From the cell containing the given text, extract its center point as [x, y] coordinate. 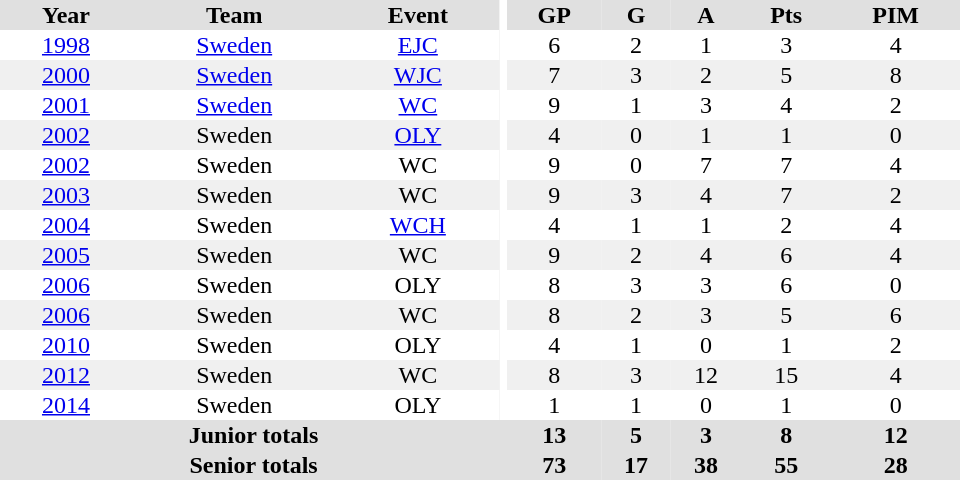
55 [786, 465]
2014 [66, 405]
Junior totals [254, 435]
73 [554, 465]
Year [66, 15]
28 [896, 465]
Team [234, 15]
Event [418, 15]
Pts [786, 15]
2000 [66, 75]
15 [786, 375]
WJC [418, 75]
2001 [66, 105]
EJC [418, 45]
Senior totals [254, 465]
2010 [66, 345]
A [706, 15]
G [636, 15]
17 [636, 465]
2012 [66, 375]
PIM [896, 15]
13 [554, 435]
GP [554, 15]
1998 [66, 45]
2004 [66, 225]
2003 [66, 195]
38 [706, 465]
WCH [418, 225]
2005 [66, 255]
